Locate the cell with the specified text and output its (x, y) center coordinate. 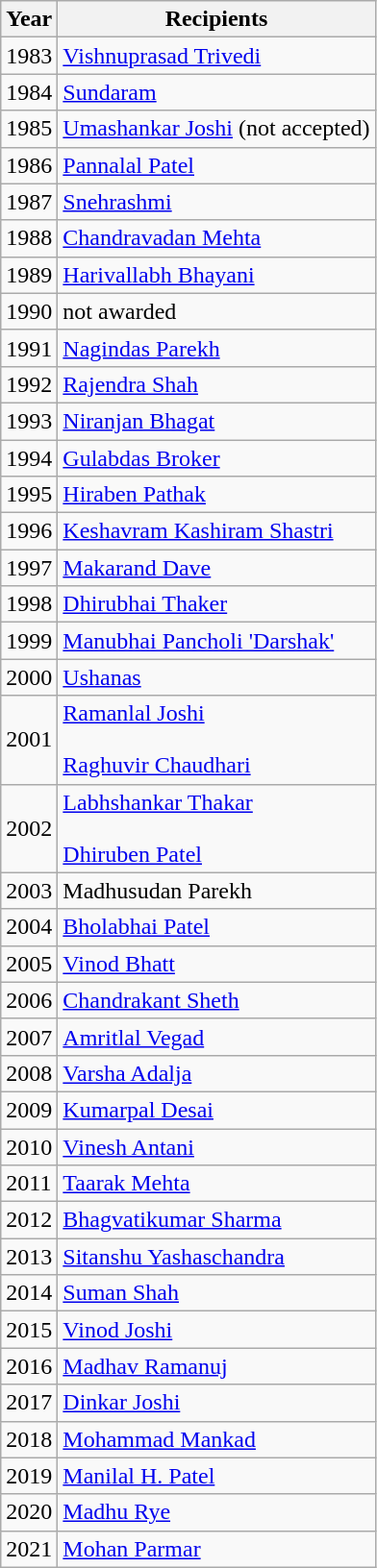
Chandrakant Sheth (216, 1000)
Suman Shah (216, 1293)
Niranjan Bhagat (216, 421)
1991 (29, 348)
Makarand Dave (216, 568)
Sundaram (216, 92)
Bholabhai Patel (216, 927)
1989 (29, 275)
Labhshankar ThakarDhiruben Patel (216, 828)
1999 (29, 641)
Pannalal Patel (216, 165)
2009 (29, 1110)
2014 (29, 1293)
1984 (29, 92)
2006 (29, 1000)
1988 (29, 238)
1995 (29, 495)
Harivallabh Bhayani (216, 275)
Mohan Parmar (216, 1549)
Nagindas Parekh (216, 348)
Bhagvatikumar Sharma (216, 1220)
2016 (29, 1366)
Manubhai Pancholi 'Darshak' (216, 641)
Dinkar Joshi (216, 1403)
not awarded (216, 311)
2017 (29, 1403)
1998 (29, 604)
1993 (29, 421)
Vinod Bhatt (216, 964)
Dhirubhai Thaker (216, 604)
Rajendra Shah (216, 384)
Gulabdas Broker (216, 458)
Manilal H. Patel (216, 1476)
1986 (29, 165)
Madhusudan Parekh (216, 891)
Vinesh Antani (216, 1146)
2010 (29, 1146)
2003 (29, 891)
2011 (29, 1184)
2021 (29, 1549)
Chandravadan Mehta (216, 238)
Ramanlal JoshiRaghuvir Chaudhari (216, 740)
2008 (29, 1073)
Keshavram Kashiram Shastri (216, 531)
Hiraben Pathak (216, 495)
1992 (29, 384)
Vinod Joshi (216, 1330)
Ushanas (216, 677)
Kumarpal Desai (216, 1110)
2000 (29, 677)
Mohammad Mankad (216, 1439)
2015 (29, 1330)
1990 (29, 311)
Madhav Ramanuj (216, 1366)
Sitanshu Yashaschandra (216, 1257)
Recipients (216, 19)
2019 (29, 1476)
1996 (29, 531)
1997 (29, 568)
1985 (29, 129)
Snehrashmi (216, 202)
2012 (29, 1220)
Varsha Adalja (216, 1073)
Amritlal Vegad (216, 1037)
2007 (29, 1037)
Vishnuprasad Trivedi (216, 56)
Madhu Rye (216, 1512)
2005 (29, 964)
2020 (29, 1512)
Year (29, 19)
1987 (29, 202)
2002 (29, 828)
Umashankar Joshi (not accepted) (216, 129)
2013 (29, 1257)
2004 (29, 927)
1983 (29, 56)
Taarak Mehta (216, 1184)
1994 (29, 458)
2018 (29, 1439)
2001 (29, 740)
